Scan for the cell matching the given text and deliver its (x, y) coordinate at center. 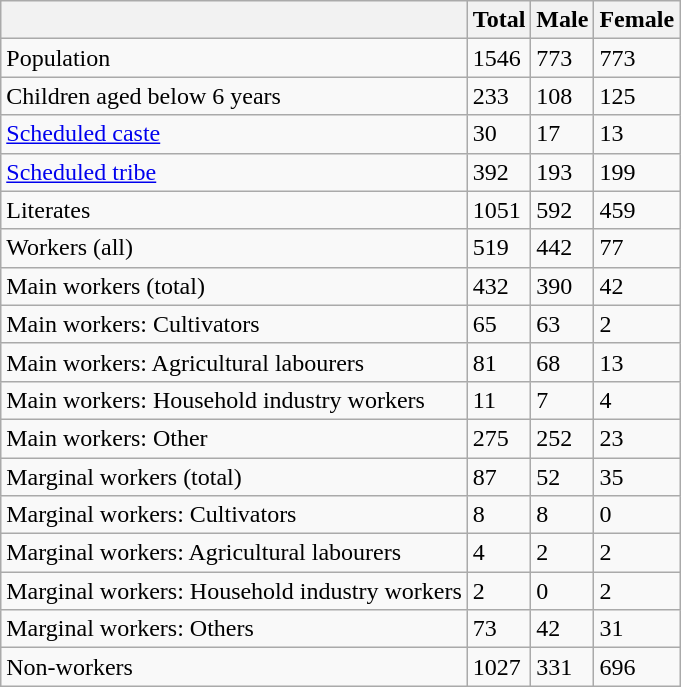
108 (562, 96)
7 (562, 400)
Total (499, 20)
442 (562, 248)
Population (234, 58)
1546 (499, 58)
1051 (499, 210)
35 (637, 477)
Children aged below 6 years (234, 96)
252 (562, 438)
Workers (all) (234, 248)
68 (562, 362)
Marginal workers: Agricultural labourers (234, 553)
Non-workers (234, 667)
592 (562, 210)
52 (562, 477)
Marginal workers (total) (234, 477)
Main workers: Cultivators (234, 324)
Male (562, 20)
390 (562, 286)
11 (499, 400)
Main workers: Agricultural labourers (234, 362)
Scheduled tribe (234, 172)
392 (499, 172)
519 (499, 248)
125 (637, 96)
77 (637, 248)
Marginal workers: Household industry workers (234, 591)
696 (637, 667)
275 (499, 438)
233 (499, 96)
81 (499, 362)
31 (637, 629)
Female (637, 20)
23 (637, 438)
Main workers: Household industry workers (234, 400)
1027 (499, 667)
Literates (234, 210)
63 (562, 324)
Main workers: Other (234, 438)
Marginal workers: Cultivators (234, 515)
Scheduled caste (234, 134)
459 (637, 210)
87 (499, 477)
30 (499, 134)
65 (499, 324)
Main workers (total) (234, 286)
17 (562, 134)
331 (562, 667)
73 (499, 629)
199 (637, 172)
432 (499, 286)
193 (562, 172)
Marginal workers: Others (234, 629)
